Locate the cell with the specified text and output its [x, y] center coordinate. 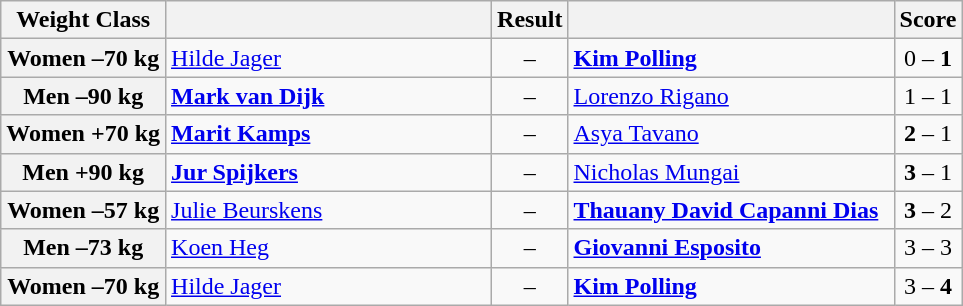
Mark van Dijk [329, 96]
3 – 2 [928, 210]
Asya Tavano [731, 134]
Men +90 kg [84, 172]
0 – 1 [928, 58]
Result [530, 20]
Marit Kamps [329, 134]
Weight Class [84, 20]
Women +70 kg [84, 134]
3 – 3 [928, 248]
3 – 1 [928, 172]
Julie Beurskens [329, 210]
Men –73 kg [84, 248]
2 – 1 [928, 134]
Lorenzo Rigano [731, 96]
Score [928, 20]
Nicholas Mungai [731, 172]
Thauany David Capanni Dias [731, 210]
Koen Heg [329, 248]
3 – 4 [928, 286]
1 – 1 [928, 96]
Giovanni Esposito [731, 248]
Jur Spijkers [329, 172]
Women –57 kg [84, 210]
Men –90 kg [84, 96]
